Determine the [x, y] coordinate at the center of the cell enclosing the given text.  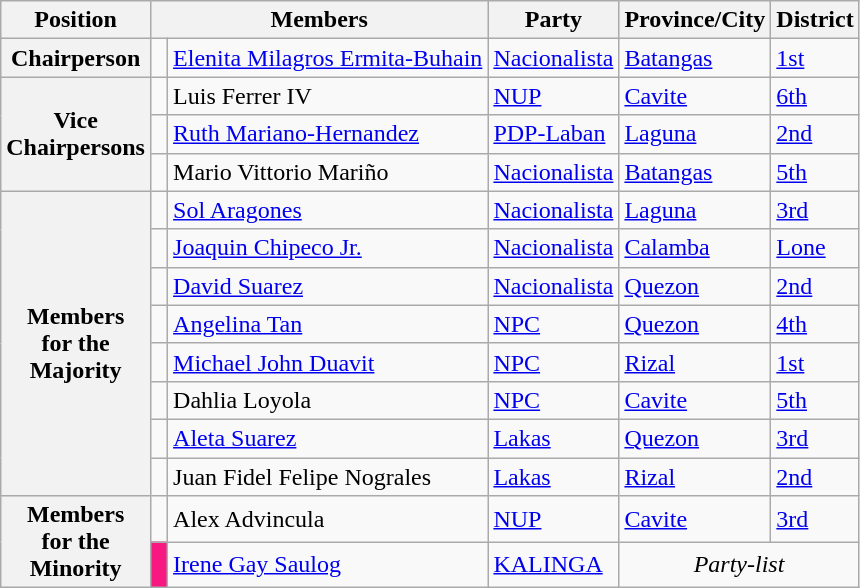
Sol Aragones [328, 210]
Lone [815, 248]
Members [318, 20]
David Suarez [328, 286]
Dahlia Loyola [328, 400]
Chairperson [76, 58]
Party-list [739, 565]
KALINGA [554, 565]
Membersfor theMajority [76, 343]
Ruth Mariano-Hernandez [328, 134]
PDP-Laban [554, 134]
Angelina Tan [328, 324]
ViceChairpersons [76, 134]
Aleta Suarez [328, 438]
Party [554, 20]
6th [815, 96]
Position [76, 20]
Elenita Milagros Ermita-Buhain [328, 58]
Alex Advincula [328, 519]
Membersfor theMinority [76, 542]
4th [815, 324]
Mario Vittorio Mariño [328, 172]
Calamba [695, 248]
District [815, 20]
Michael John Duavit [328, 362]
Irene Gay Saulog [328, 565]
Province/City [695, 20]
Juan Fidel Felipe Nograles [328, 477]
Luis Ferrer IV [328, 96]
Joaquin Chipeco Jr. [328, 248]
